Identify which cell holds the provided text, then report its [x, y] central coordinate. 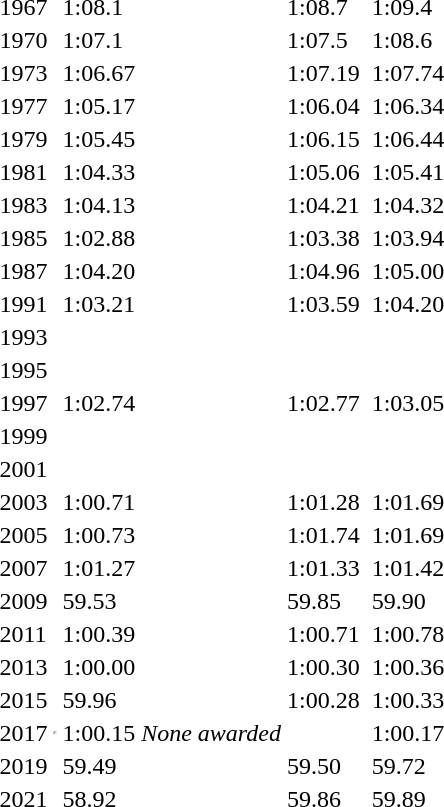
1:06.67 [99, 73]
1:06.15 [323, 139]
1:01.33 [323, 568]
1:05.17 [99, 106]
1:06.04 [323, 106]
1:00.30 [323, 667]
1:04.20 [99, 271]
59.85 [323, 601]
1:07.5 [323, 40]
1:01.74 [323, 535]
1:03.59 [323, 304]
1:05.45 [99, 139]
1:07.19 [323, 73]
1:02.74 [99, 403]
1:04.33 [99, 172]
59.53 [99, 601]
1:03.38 [323, 238]
1:04.13 [99, 205]
1:00.15 [99, 733]
None awarded [212, 733]
59.50 [323, 766]
59.49 [99, 766]
1:00.39 [99, 634]
1:03.21 [99, 304]
1:04.21 [323, 205]
59.96 [99, 700]
1:05.06 [323, 172]
1:04.96 [323, 271]
1:07.1 [99, 40]
1:02.77 [323, 403]
1:00.73 [99, 535]
1:00.00 [99, 667]
1:02.88 [99, 238]
1:01.28 [323, 502]
1:01.27 [99, 568]
1:00.28 [323, 700]
